Detect which cell encompasses the target text, then output its (X, Y) center coordinate. 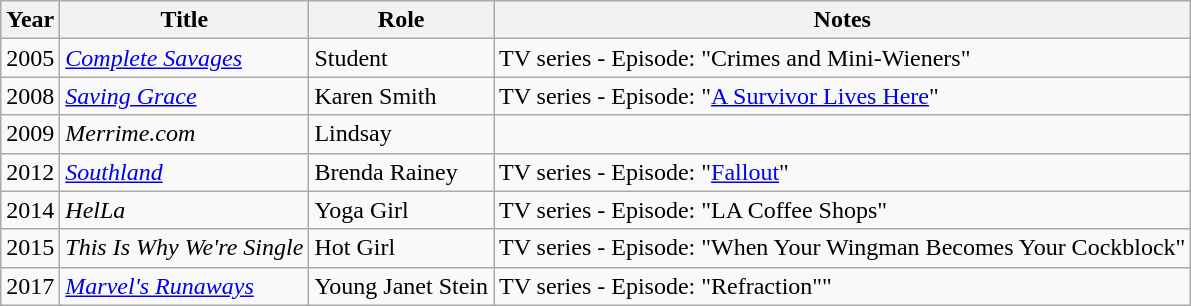
TV series - Episode: "Crimes and Mini-Wieners" (842, 58)
TV series - Episode: "When Your Wingman Becomes Your Cockblock" (842, 248)
TV series - Episode: "A Survivor Lives Here" (842, 96)
Hot Girl (402, 248)
Student (402, 58)
Karen Smith (402, 96)
Lindsay (402, 134)
2015 (30, 248)
2009 (30, 134)
Yoga Girl (402, 210)
This Is Why We're Single (184, 248)
TV series - Episode: "Fallout" (842, 172)
2005 (30, 58)
Young Janet Stein (402, 286)
Brenda Rainey (402, 172)
Year (30, 20)
Southland (184, 172)
Notes (842, 20)
2017 (30, 286)
Marvel's Runaways (184, 286)
HelLa (184, 210)
Complete Savages (184, 58)
Saving Grace (184, 96)
Merrime.com (184, 134)
TV series - Episode: "Refraction"" (842, 286)
Role (402, 20)
Title (184, 20)
2008 (30, 96)
2014 (30, 210)
TV series - Episode: "LA Coffee Shops" (842, 210)
2012 (30, 172)
